Output the [X, Y] coordinate of the center of the cell containing the given text.  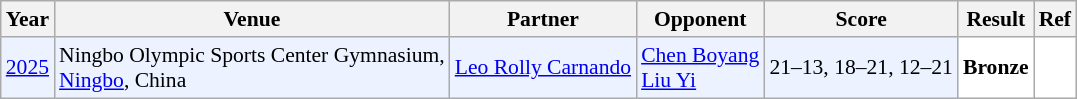
Ningbo Olympic Sports Center Gymnasium,Ningbo, China [252, 68]
Chen Boyang Liu Yi [700, 68]
Leo Rolly Carnando [543, 68]
Year [28, 19]
Opponent [700, 19]
Result [996, 19]
Score [861, 19]
Ref [1055, 19]
Bronze [996, 68]
2025 [28, 68]
Partner [543, 19]
Venue [252, 19]
21–13, 18–21, 12–21 [861, 68]
